Return the (X, Y) coordinate for the center point of the cell that contains the specified text.  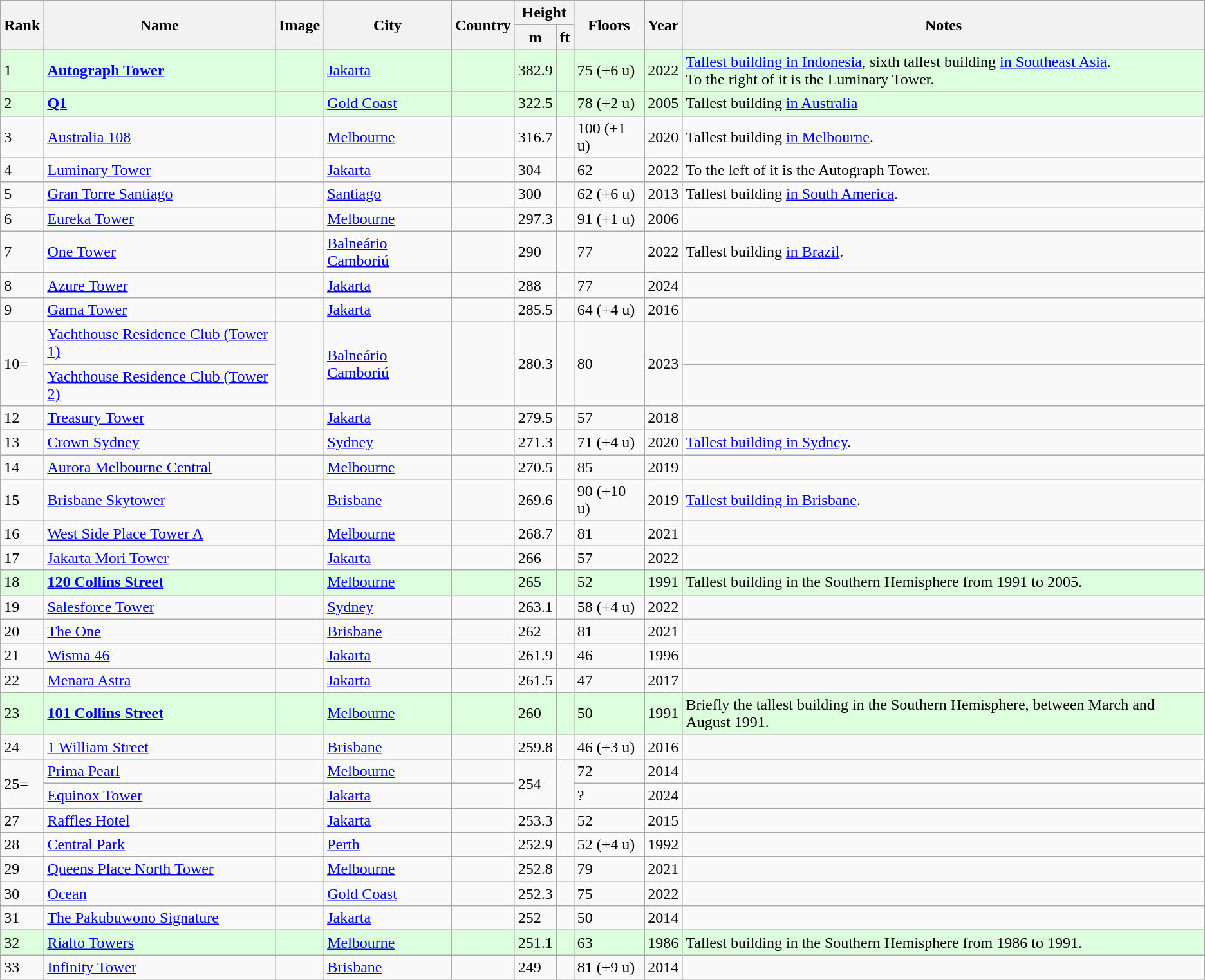
12 (22, 418)
30 (22, 894)
46 (609, 656)
Name (160, 25)
Country (483, 25)
249 (536, 967)
265 (536, 582)
46 (+3 u) (609, 746)
80 (609, 364)
14 (22, 467)
Ocean (160, 894)
64 (+4 u) (609, 310)
Floors (609, 25)
Gran Torre Santiago (160, 194)
266 (536, 558)
Tallest building in Brisbane. (944, 501)
City (388, 25)
16 (22, 533)
The One (160, 631)
2005 (663, 104)
72 (609, 771)
85 (609, 467)
8 (22, 285)
91 (+1 u) (609, 219)
Luminary Tower (160, 170)
22 (22, 680)
4 (22, 170)
251.1 (536, 943)
Tallest building in Melbourne. (944, 136)
254 (536, 783)
58 (+4 u) (609, 607)
271.3 (536, 443)
One Tower (160, 252)
13 (22, 443)
322.5 (536, 104)
Q1 (160, 104)
279.5 (536, 418)
Tallest building in Indonesia, sixth tallest building in Southeast Asia.To the right of it is the Luminary Tower. (944, 71)
24 (22, 746)
Raffles Hotel (160, 820)
25= (22, 783)
The Pakubuwono Signature (160, 918)
47 (609, 680)
m (536, 37)
Aurora Melbourne Central (160, 467)
Santiago (388, 194)
Tallest building in Sydney. (944, 443)
1 (22, 71)
260 (536, 713)
Perth (388, 845)
Notes (944, 25)
Briefly the tallest building in the Southern Hemisphere, between March and August 1991. (944, 713)
120 Collins Street (160, 582)
To the left of it is the Autograph Tower. (944, 170)
15 (22, 501)
Height (544, 13)
Tallest building in Brazil. (944, 252)
28 (22, 845)
75 (609, 894)
Crown Sydney (160, 443)
Tallest building in South America. (944, 194)
261.5 (536, 680)
Autograph Tower (160, 71)
90 (+10 u) (609, 501)
252.3 (536, 894)
Image (300, 25)
262 (536, 631)
19 (22, 607)
270.5 (536, 467)
252 (536, 918)
252.9 (536, 845)
290 (536, 252)
1 William Street (160, 746)
Queens Place North Tower (160, 869)
Infinity Tower (160, 967)
261.9 (536, 656)
259.8 (536, 746)
2015 (663, 820)
75 (+6 u) (609, 71)
78 (+2 u) (609, 104)
33 (22, 967)
269.6 (536, 501)
5 (22, 194)
1996 (663, 656)
1986 (663, 943)
263.1 (536, 607)
288 (536, 285)
Treasury Tower (160, 418)
Tallest building in the Southern Hemisphere from 1986 to 1991. (944, 943)
Azure Tower (160, 285)
Menara Astra (160, 680)
2023 (663, 364)
Salesforce Tower (160, 607)
18 (22, 582)
1992 (663, 845)
52 (+4 u) (609, 845)
79 (609, 869)
Wisma 46 (160, 656)
9 (22, 310)
21 (22, 656)
Tallest building in Australia (944, 104)
268.7 (536, 533)
Australia 108 (160, 136)
81 (+9 u) (609, 967)
23 (22, 713)
ft (565, 37)
100 (+1 u) (609, 136)
West Side Place Tower A (160, 533)
62 (609, 170)
253.3 (536, 820)
280.3 (536, 364)
17 (22, 558)
Eureka Tower (160, 219)
62 (+6 u) (609, 194)
2013 (663, 194)
Rank (22, 25)
29 (22, 869)
Gama Tower (160, 310)
27 (22, 820)
2017 (663, 680)
71 (+4 u) (609, 443)
2018 (663, 418)
252.8 (536, 869)
382.9 (536, 71)
6 (22, 219)
304 (536, 170)
101 Collins Street (160, 713)
Yachthouse Residence Club (Tower 1) (160, 342)
7 (22, 252)
32 (22, 943)
Central Park (160, 845)
63 (609, 943)
300 (536, 194)
? (609, 795)
Rialto Towers (160, 943)
297.3 (536, 219)
2006 (663, 219)
Jakarta Mori Tower (160, 558)
Yachthouse Residence Club (Tower 2) (160, 385)
3 (22, 136)
316.7 (536, 136)
31 (22, 918)
20 (22, 631)
285.5 (536, 310)
10= (22, 364)
Prima Pearl (160, 771)
Year (663, 25)
Equinox Tower (160, 795)
Brisbane Skytower (160, 501)
Tallest building in the Southern Hemisphere from 1991 to 2005. (944, 582)
2 (22, 104)
